Pinpoint the cell where the given text exists, returning its (x, y) midpoint coordinate. 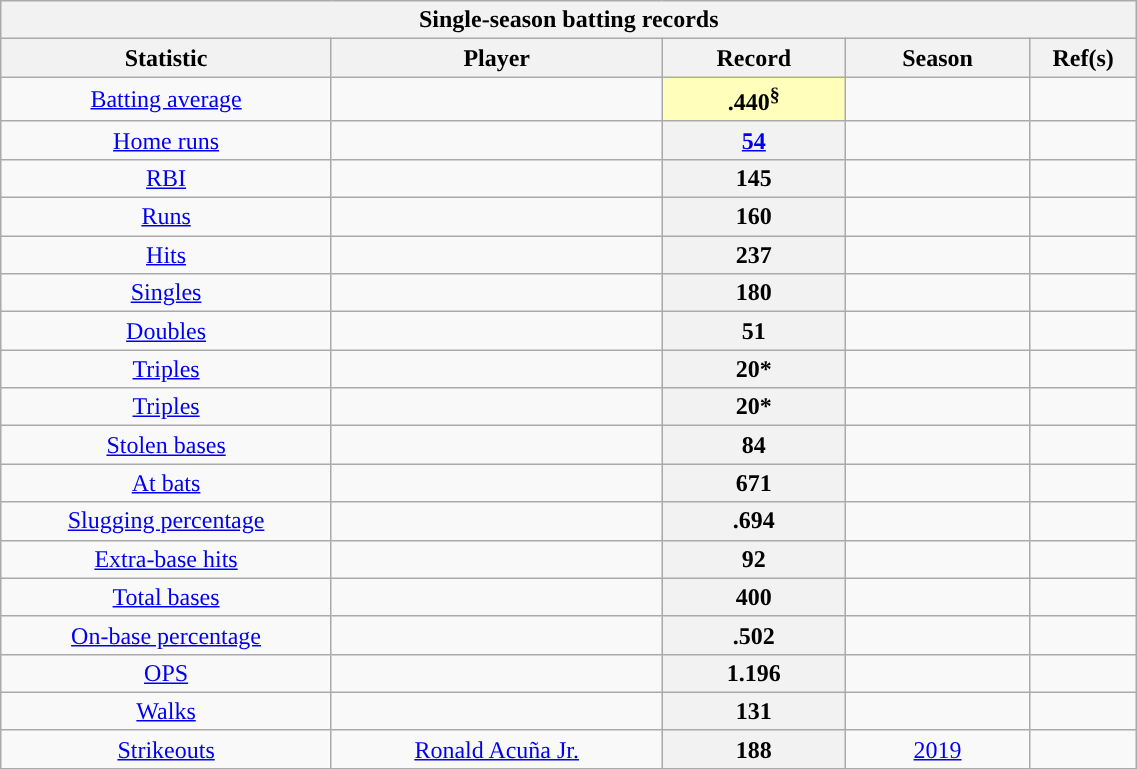
Singles (166, 293)
.694 (754, 521)
51 (754, 331)
At bats (166, 483)
Ref(s) (1082, 58)
Walks (166, 711)
Ronald Acuña Jr. (496, 749)
Batting average (166, 100)
54 (754, 140)
237 (754, 255)
RBI (166, 178)
.440§ (754, 100)
1.196 (754, 673)
Record (754, 58)
Statistic (166, 58)
Player (496, 58)
Hits (166, 255)
Slugging percentage (166, 521)
671 (754, 483)
188 (754, 749)
Doubles (166, 331)
2019 (938, 749)
Season (938, 58)
Single-season batting records (569, 20)
Runs (166, 217)
180 (754, 293)
Stolen bases (166, 445)
Strikeouts (166, 749)
Total bases (166, 597)
160 (754, 217)
131 (754, 711)
.502 (754, 635)
92 (754, 559)
84 (754, 445)
Extra-base hits (166, 559)
Home runs (166, 140)
400 (754, 597)
145 (754, 178)
On-base percentage (166, 635)
OPS (166, 673)
